Pinpoint the cell where the given text exists, returning its (X, Y) midpoint coordinate. 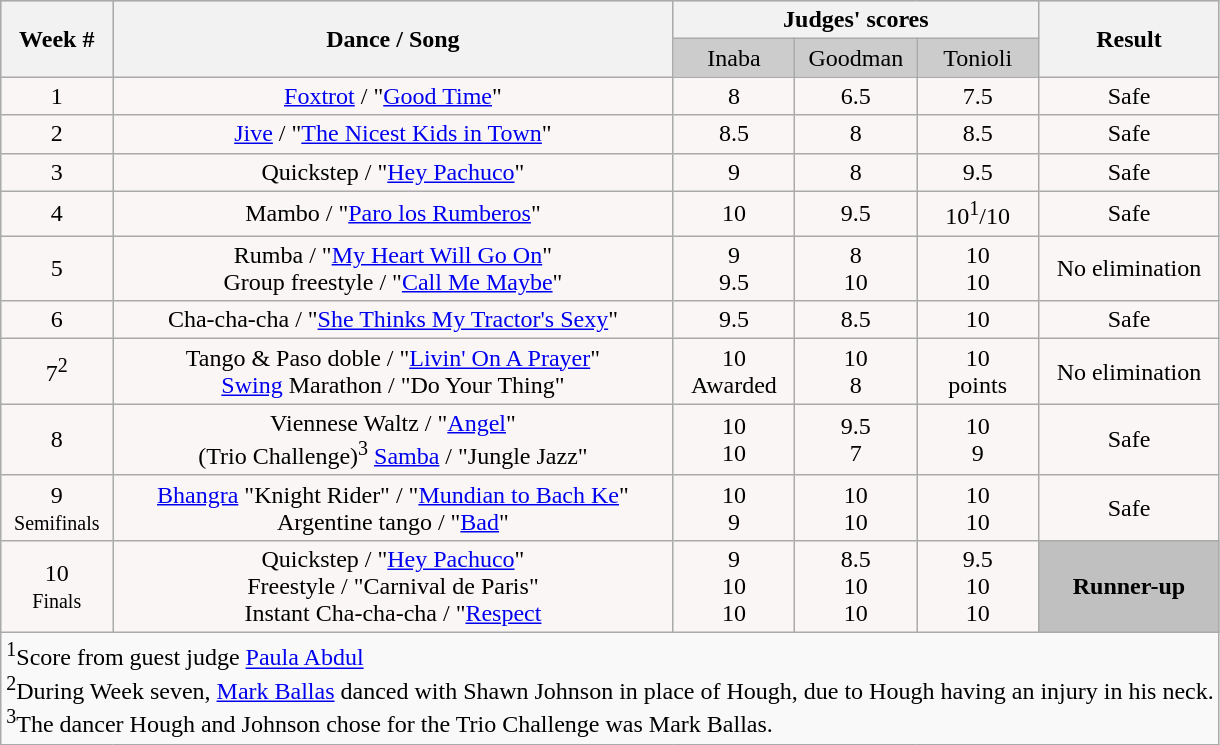
1 (57, 96)
Cha-cha-cha / "She Thinks My Tractor's Sexy" (393, 320)
9.51010 (978, 586)
10Awarded (734, 372)
91010 (734, 586)
Jive / "The Nicest Kids in Town" (393, 134)
2 (57, 134)
108 (856, 372)
7.5 (978, 96)
Runner-up (1130, 586)
Mambo / "Paro los Rumberos" (393, 214)
Result (1130, 39)
10Finals (57, 586)
8.51010 (856, 586)
Week # (57, 39)
Viennese Waltz / "Angel"(Trio Challenge)3 Samba / "Jungle Jazz" (393, 440)
6 (57, 320)
Inaba (734, 58)
810 (856, 268)
9Semifinals (57, 508)
72 (57, 372)
Quickstep / "Hey Pachuco" (393, 172)
Judges' scores (856, 20)
3 (57, 172)
6.5 (856, 96)
9.57 (856, 440)
Dance / Song (393, 39)
Tonioli (978, 58)
Tango & Paso doble / "Livin' On A Prayer"Swing Marathon / "Do Your Thing" (393, 372)
4 (57, 214)
Rumba / "My Heart Will Go On"Group freestyle / "Call Me Maybe" (393, 268)
99.5 (734, 268)
Quickstep / "Hey Pachuco"Freestyle / "Carnival de Paris"Instant Cha-cha-cha / "Respect (393, 586)
10points (978, 372)
5 (57, 268)
Foxtrot / "Good Time" (393, 96)
101/10 (978, 214)
Bhangra "Knight Rider" / "Mundian to Bach Ke"Argentine tango / "Bad" (393, 508)
Goodman (856, 58)
9 (734, 172)
